For the text-containing cell, return its midpoint in [x, y] coordinate format. 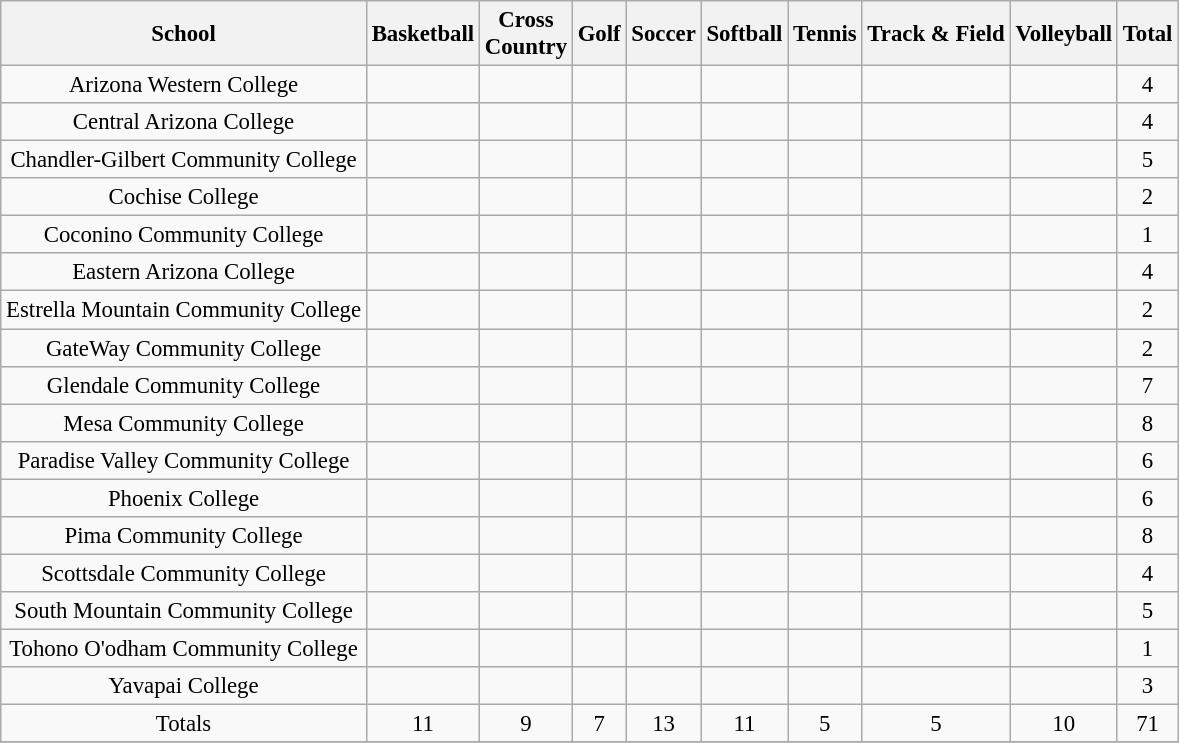
Tohono O'odham Community College [184, 648]
9 [526, 724]
CrossCountry [526, 34]
Paradise Valley Community College [184, 460]
Totals [184, 724]
Golf [599, 34]
South Mountain Community College [184, 611]
Tennis [825, 34]
71 [1147, 724]
Softball [744, 34]
Coconino Community College [184, 235]
Soccer [664, 34]
13 [664, 724]
Central Arizona College [184, 122]
GateWay Community College [184, 348]
Glendale Community College [184, 385]
Mesa Community College [184, 423]
Scottsdale Community College [184, 573]
Cochise College [184, 197]
Volleyball [1064, 34]
School [184, 34]
Track & Field [936, 34]
3 [1147, 686]
Eastern Arizona College [184, 273]
Arizona Western College [184, 85]
Chandler-Gilbert Community College [184, 160]
Estrella Mountain Community College [184, 310]
10 [1064, 724]
Total [1147, 34]
Basketball [422, 34]
Pima Community College [184, 536]
Yavapai College [184, 686]
Phoenix College [184, 498]
